Search for the cell housing the specified text and yield its [X, Y] center coordinate. 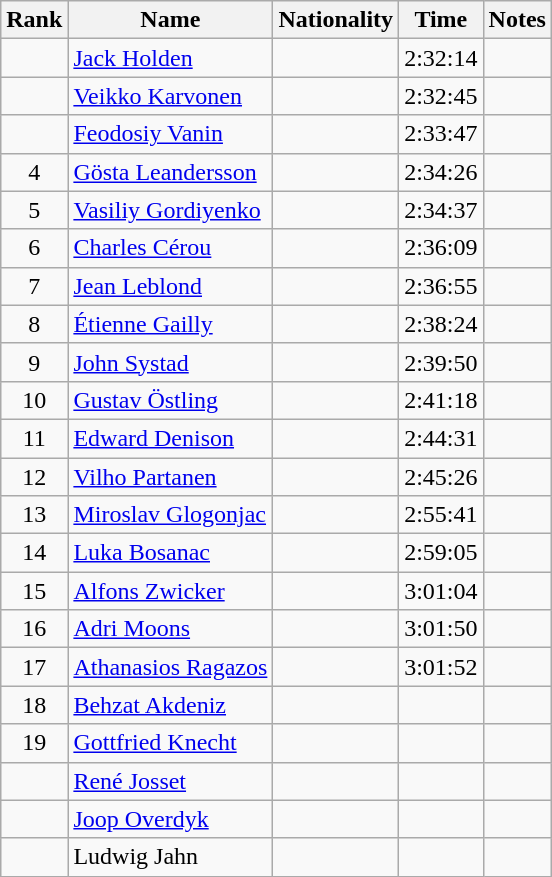
2:39:50 [441, 362]
14 [34, 553]
Time [441, 20]
2:44:31 [441, 438]
19 [34, 743]
Miroslav Glogonjac [170, 515]
Vilho Partanen [170, 477]
René Josset [170, 781]
2:59:05 [441, 553]
Veikko Karvonen [170, 96]
16 [34, 629]
Rank [34, 20]
2:36:09 [441, 248]
2:36:55 [441, 286]
13 [34, 515]
Jean Leblond [170, 286]
2:41:18 [441, 400]
3:01:50 [441, 629]
2:38:24 [441, 324]
3:01:04 [441, 591]
John Systad [170, 362]
Luka Bosanac [170, 553]
Joop Overdyk [170, 819]
2:32:14 [441, 58]
17 [34, 667]
Feodosiy Vanin [170, 134]
2:34:26 [441, 172]
7 [34, 286]
3:01:52 [441, 667]
Gösta Leandersson [170, 172]
2:45:26 [441, 477]
Ludwig Jahn [170, 857]
Charles Cérou [170, 248]
2:55:41 [441, 515]
11 [34, 438]
12 [34, 477]
6 [34, 248]
Gottfried Knecht [170, 743]
Nationality [336, 20]
2:34:37 [441, 210]
Jack Holden [170, 58]
10 [34, 400]
Athanasios Ragazos [170, 667]
5 [34, 210]
4 [34, 172]
Name [170, 20]
Notes [517, 20]
8 [34, 324]
Behzat Akdeniz [170, 705]
Étienne Gailly [170, 324]
Vasiliy Gordiyenko [170, 210]
15 [34, 591]
Edward Denison [170, 438]
2:32:45 [441, 96]
2:33:47 [441, 134]
18 [34, 705]
9 [34, 362]
Adri Moons [170, 629]
Gustav Östling [170, 400]
Alfons Zwicker [170, 591]
